Search for the cell housing the specified text and yield its (X, Y) center coordinate. 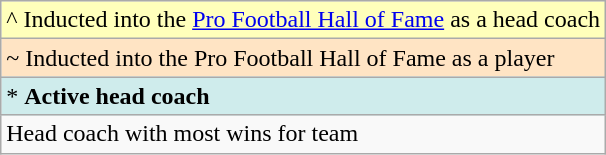
~ Inducted into the Pro Football Hall of Fame as a player (304, 58)
Head coach with most wins for team (304, 134)
* Active head coach (304, 96)
^ Inducted into the Pro Football Hall of Fame as a head coach (304, 20)
